Scan for the cell matching the given text and deliver its [X, Y] coordinate at center. 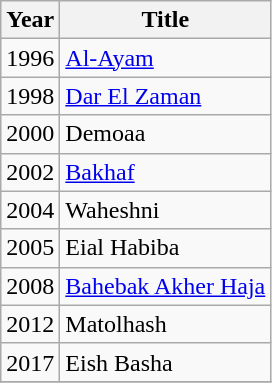
Year [30, 20]
Eial Habiba [166, 248]
1996 [30, 58]
2017 [30, 362]
Bahebak Akher Haja [166, 286]
Matolhash [166, 324]
Bakhaf [166, 172]
Title [166, 20]
Dar El Zaman [166, 96]
2002 [30, 172]
Demoaa [166, 134]
1998 [30, 96]
Eish Basha [166, 362]
2005 [30, 248]
2012 [30, 324]
Al-Ayam [166, 58]
2008 [30, 286]
Waheshni [166, 210]
2004 [30, 210]
2000 [30, 134]
